Output the [X, Y] coordinate of the center of the cell containing the given text.  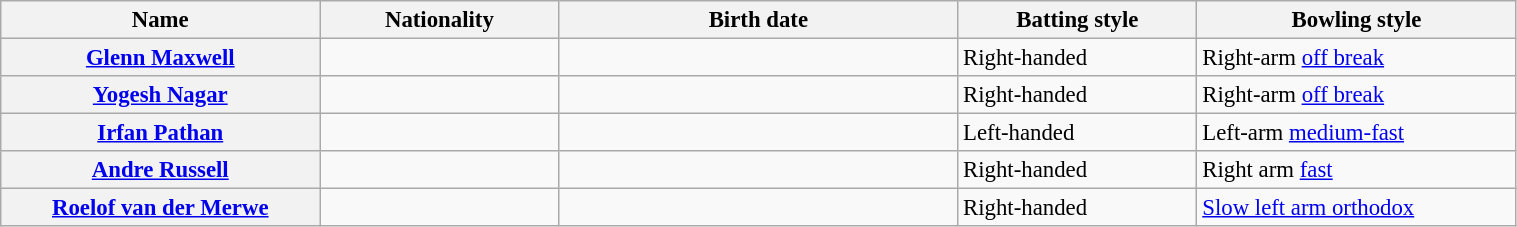
Yogesh Nagar [160, 95]
Left-handed [1078, 133]
Right arm fast [1356, 170]
Irfan Pathan [160, 133]
Batting style [1078, 20]
Nationality [440, 20]
Glenn Maxwell [160, 58]
Name [160, 20]
Left-arm medium-fast [1356, 133]
Slow left arm orthodox [1356, 208]
Roelof van der Merwe [160, 208]
Birth date [758, 20]
Bowling style [1356, 20]
Andre Russell [160, 170]
